Locate the cell with the specified text and output its [x, y] center coordinate. 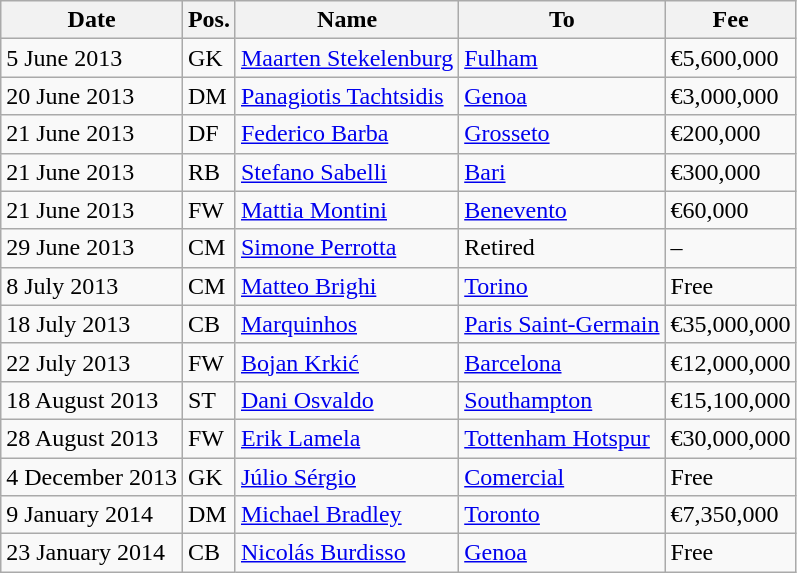
Barcelona [562, 362]
8 July 2013 [92, 286]
€60,000 [730, 210]
29 June 2013 [92, 248]
Fulham [562, 58]
€12,000,000 [730, 362]
Mattia Montini [346, 210]
Erik Lamela [346, 438]
Comercial [562, 477]
28 August 2013 [92, 438]
Dani Osvaldo [346, 400]
€30,000,000 [730, 438]
€300,000 [730, 172]
Panagiotis Tachtsidis [346, 96]
Southampton [562, 400]
Matteo Brighi [346, 286]
– [730, 248]
4 December 2013 [92, 477]
Stefano Sabelli [346, 172]
Pos. [208, 20]
Benevento [562, 210]
€3,000,000 [730, 96]
Júlio Sérgio [346, 477]
Simone Perrotta [346, 248]
Torino [562, 286]
20 June 2013 [92, 96]
18 August 2013 [92, 400]
Maarten Stekelenburg [346, 58]
5 June 2013 [92, 58]
To [562, 20]
23 January 2014 [92, 553]
Paris Saint-Germain [562, 324]
ST [208, 400]
9 January 2014 [92, 515]
Retired [562, 248]
Marquinhos [346, 324]
RB [208, 172]
Date [92, 20]
Grosseto [562, 134]
Bari [562, 172]
Federico Barba [346, 134]
Nicolás Burdisso [346, 553]
18 July 2013 [92, 324]
€7,350,000 [730, 515]
22 July 2013 [92, 362]
Fee [730, 20]
€200,000 [730, 134]
Toronto [562, 515]
Tottenham Hotspur [562, 438]
€15,100,000 [730, 400]
Michael Bradley [346, 515]
Name [346, 20]
€5,600,000 [730, 58]
Bojan Krkić [346, 362]
€35,000,000 [730, 324]
DF [208, 134]
